Extract the [x, y] coordinate from the center of the cell holding the provided text.  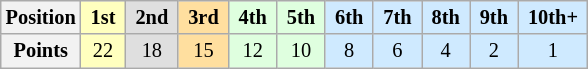
1st [104, 17]
10 [301, 51]
10th+ [553, 17]
22 [104, 51]
9th [494, 17]
15 [203, 51]
2 [494, 51]
5th [301, 17]
12 [253, 51]
Points [41, 51]
6 [397, 51]
7th [397, 17]
1 [553, 51]
2nd [152, 17]
4th [253, 17]
8th [446, 17]
6th [349, 17]
4 [446, 51]
8 [349, 51]
3rd [203, 17]
Position [41, 17]
18 [152, 51]
